Capture the cell that displays the provided text and extract its (X, Y) central coordinate. 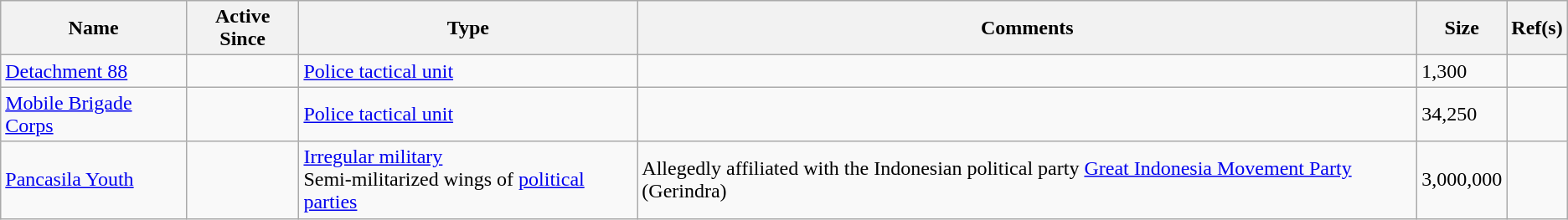
Pancasila Youth (94, 180)
Ref(s) (1537, 28)
Name (94, 28)
34,250 (1462, 114)
Comments (1027, 28)
Detachment 88 (94, 71)
3,000,000 (1462, 180)
Mobile Brigade Corps (94, 114)
Active Since (243, 28)
Allegedly affiliated with the Indonesian political party Great Indonesia Movement Party (Gerindra) (1027, 180)
Size (1462, 28)
Irregular militarySemi-militarized wings of political parties (468, 180)
Type (468, 28)
1,300 (1462, 71)
